Return the [x, y] coordinate for the center point of the cell that contains the specified text.  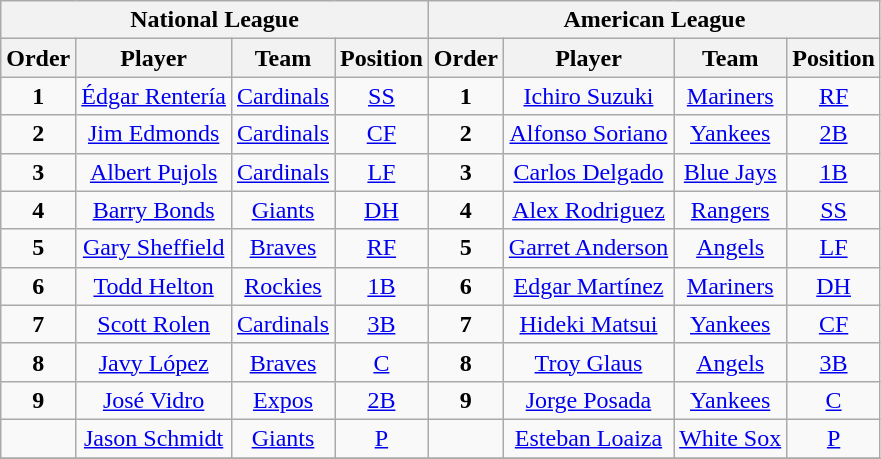
Jason Schmidt [154, 438]
National League [215, 20]
Édgar Rentería [154, 96]
Troy Glaus [588, 362]
Javy López [154, 362]
White Sox [730, 438]
Alex Rodriguez [588, 210]
Edgar Martínez [588, 286]
Esteban Loaiza [588, 438]
Jim Edmonds [154, 134]
Todd Helton [154, 286]
Ichiro Suzuki [588, 96]
Albert Pujols [154, 172]
José Vidro [154, 400]
Alfonso Soriano [588, 134]
Hideki Matsui [588, 324]
Scott Rolen [154, 324]
Rockies [282, 286]
Garret Anderson [588, 248]
Carlos Delgado [588, 172]
Gary Sheffield [154, 248]
Barry Bonds [154, 210]
Blue Jays [730, 172]
Expos [282, 400]
Jorge Posada [588, 400]
American League [654, 20]
Rangers [730, 210]
